Extract the (x, y) coordinate from the center of the cell holding the provided text.  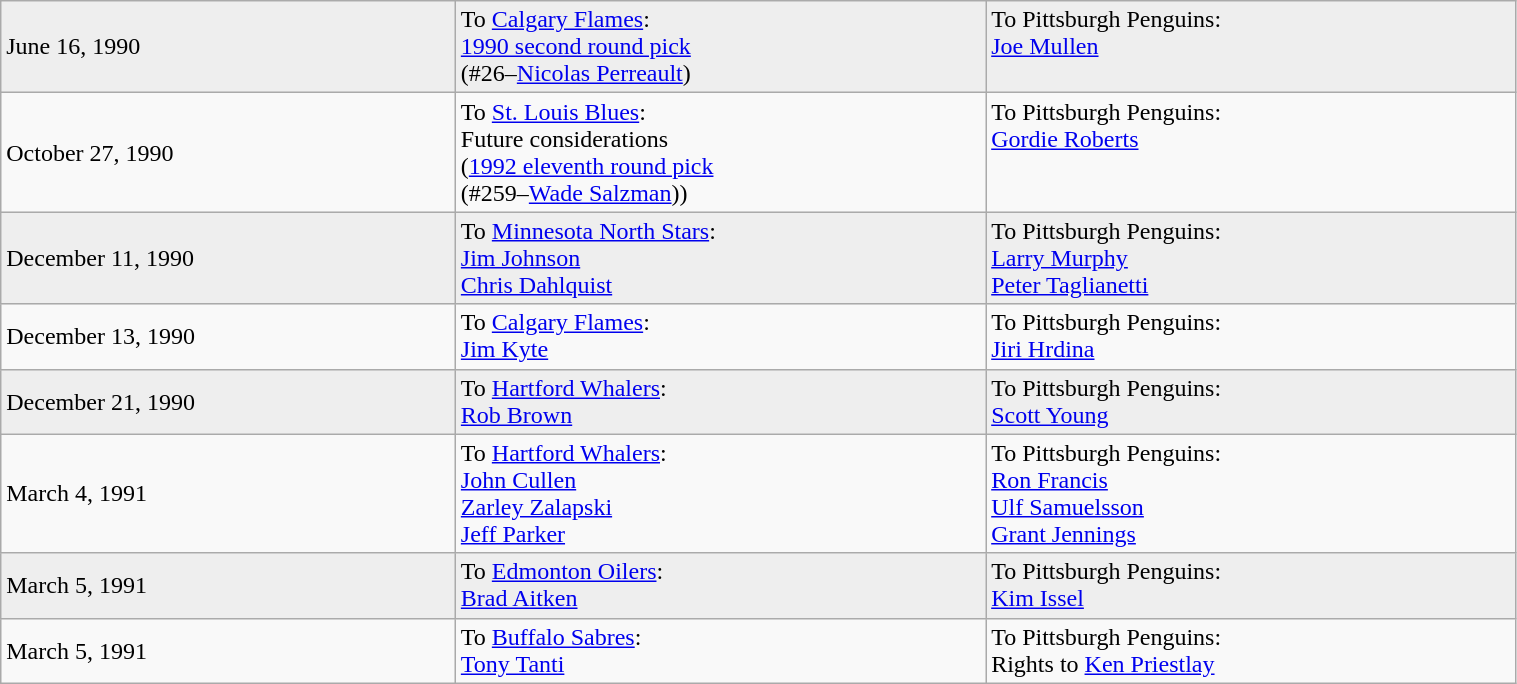
To Calgary Flames:Jim Kyte (720, 336)
To Pittsburgh Penguins:Scott Young (1251, 402)
March 4, 1991 (228, 494)
To Hartford Whalers:Rob Brown (720, 402)
To Hartford Whalers:John CullenZarley ZalapskiJeff Parker (720, 494)
To Minnesota North Stars:Jim JohnsonChris Dahlquist (720, 258)
To Pittsburgh Penguins:Joe Mullen (1251, 47)
To Edmonton Oilers:Brad Aitken (720, 586)
December 13, 1990 (228, 336)
To Pittsburgh Penguins:Gordie Roberts (1251, 152)
To Calgary Flames:1990 second round pick(#26–Nicolas Perreault) (720, 47)
To Buffalo Sabres:Tony Tanti (720, 650)
December 21, 1990 (228, 402)
To Pittsburgh Penguins:Jiri Hrdina (1251, 336)
To Pittsburgh Penguins:Ron FrancisUlf SamuelssonGrant Jennings (1251, 494)
To St. Louis Blues:Future considerations(1992 eleventh round pick(#259–Wade Salzman)) (720, 152)
To Pittsburgh Penguins:Kim Issel (1251, 586)
December 11, 1990 (228, 258)
June 16, 1990 (228, 47)
October 27, 1990 (228, 152)
To Pittsburgh Penguins:Larry MurphyPeter Taglianetti (1251, 258)
To Pittsburgh Penguins:Rights to Ken Priestlay (1251, 650)
